Identify which cell holds the provided text, then report its (x, y) central coordinate. 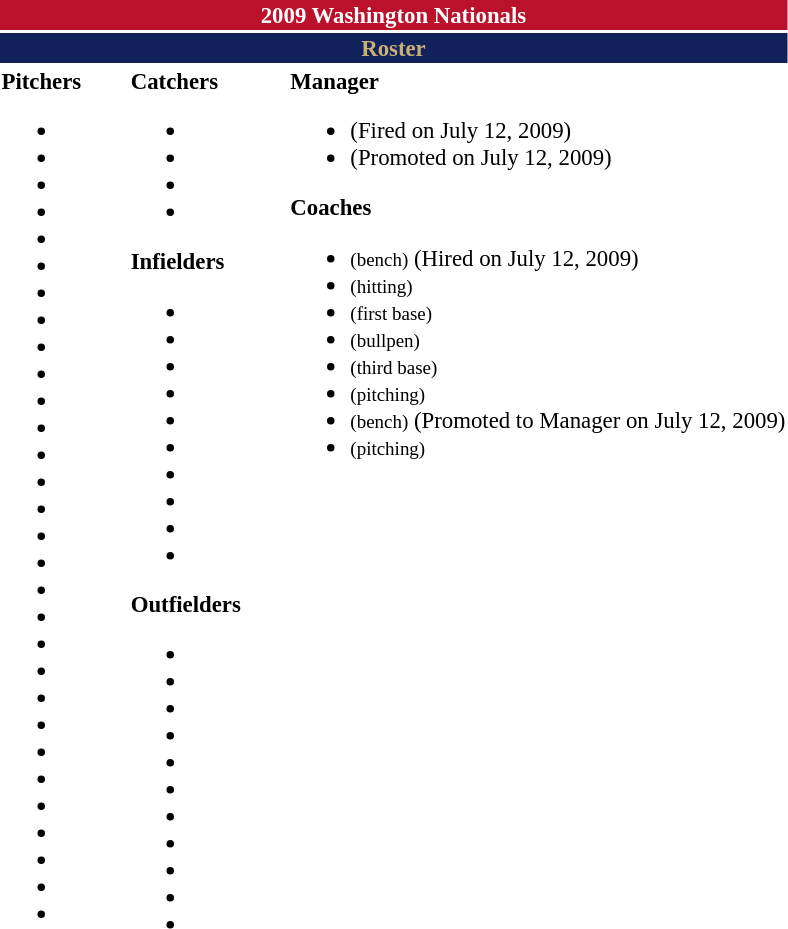
Roster (394, 48)
2009 Washington Nationals (394, 15)
